For the text-containing cell, return its midpoint in [X, Y] coordinate format. 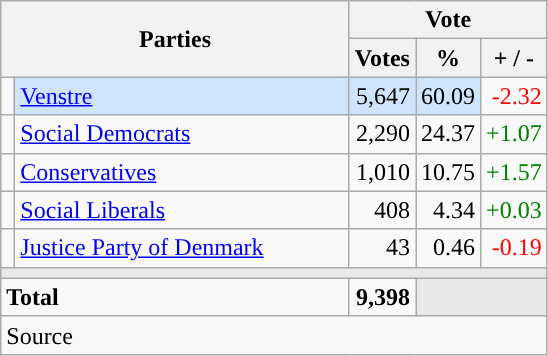
Social Democrats [182, 134]
-2.32 [514, 96]
Total [176, 297]
Vote [448, 20]
Source [274, 335]
Social Liberals [182, 210]
60.09 [448, 96]
+1.07 [514, 134]
5,647 [382, 96]
Parties [176, 39]
-0.19 [514, 248]
Votes [382, 58]
0.46 [448, 248]
43 [382, 248]
+1.57 [514, 172]
% [448, 58]
Justice Party of Denmark [182, 248]
9,398 [382, 297]
Venstre [182, 96]
2,290 [382, 134]
Conservatives [182, 172]
10.75 [448, 172]
+0.03 [514, 210]
408 [382, 210]
1,010 [382, 172]
+ / - [514, 58]
24.37 [448, 134]
4.34 [448, 210]
